Identify which cell holds the provided text, then report its [X, Y] central coordinate. 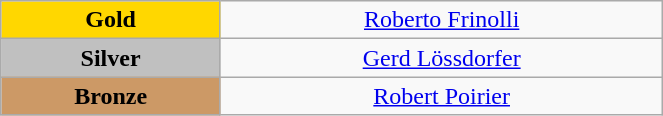
Silver [111, 58]
Gerd Lössdorfer [441, 58]
Robert Poirier [441, 96]
Gold [111, 20]
Bronze [111, 96]
Roberto Frinolli [441, 20]
